Pinpoint the cell where the given text exists, returning its [x, y] midpoint coordinate. 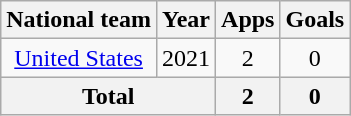
Total [108, 96]
2021 [186, 58]
Year [186, 20]
United States [79, 58]
Goals [315, 20]
Apps [248, 20]
National team [79, 20]
